From the cell containing the given text, extract its center point as (X, Y) coordinate. 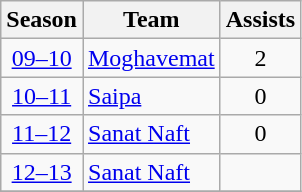
09–10 (42, 58)
12–13 (42, 172)
Assists (260, 20)
11–12 (42, 134)
Moghavemat (151, 58)
Team (151, 20)
Saipa (151, 96)
Season (42, 20)
2 (260, 58)
10–11 (42, 96)
